Capture the cell that displays the provided text and extract its (X, Y) central coordinate. 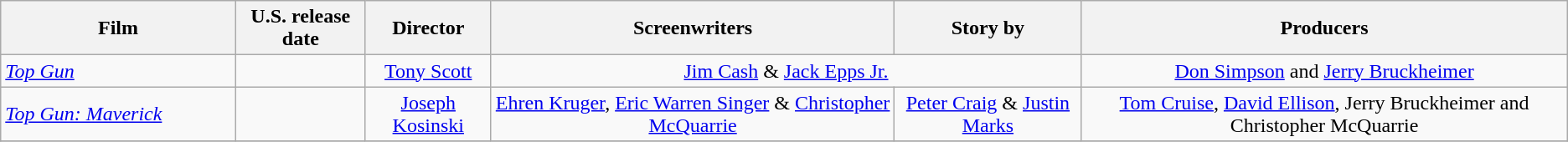
Peter Craig & Justin Marks (988, 114)
Director (428, 28)
Ehren Kruger, Eric Warren Singer & Christopher McQuarrie (693, 114)
Story by (988, 28)
Jim Cash & Jack Epps Jr. (786, 71)
Tony Scott (428, 71)
Top Gun (119, 71)
Screenwriters (693, 28)
Joseph Kosinski (428, 114)
Tom Cruise, David Ellison, Jerry Bruckheimer and Christopher McQuarrie (1324, 114)
U.S. release date (300, 28)
Top Gun: Maverick (119, 114)
Film (119, 28)
Producers (1324, 28)
Don Simpson and Jerry Bruckheimer (1324, 71)
